For the text-containing cell, return its midpoint in (X, Y) coordinate format. 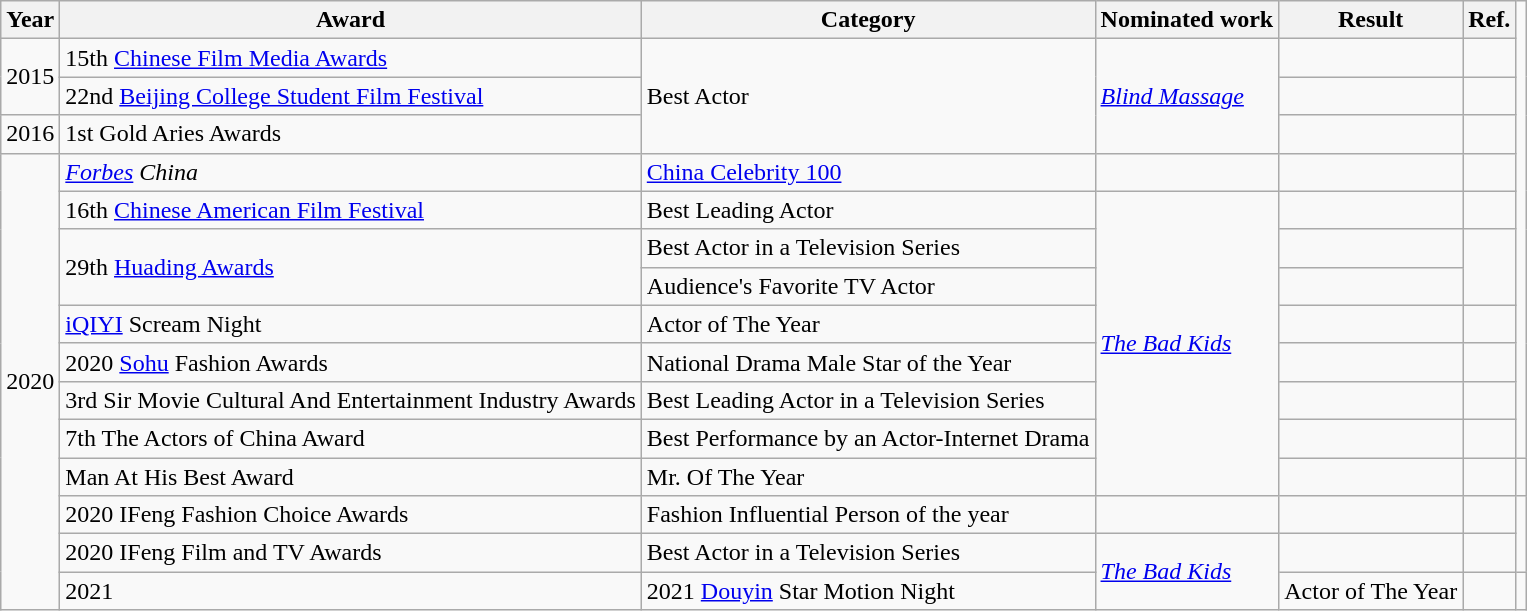
2021 (350, 591)
Year (30, 20)
7th The Actors of China Award (350, 438)
National Drama Male Star of the Year (868, 362)
2020 IFeng Fashion Choice Awards (350, 515)
Best Performance by an Actor-Internet Drama (868, 438)
Mr. Of The Year (868, 477)
29th Huading Awards (350, 267)
15th Chinese Film Media Awards (350, 58)
iQIYI Scream Night (350, 324)
Best Actor (868, 96)
Blind Massage (1187, 96)
Best Leading Actor in a Television Series (868, 400)
Fashion Influential Person of the year (868, 515)
3rd Sir Movie Cultural And Entertainment Industry Awards (350, 400)
Forbes China (350, 172)
16th Chinese American Film Festival (350, 210)
China Celebrity 100 (868, 172)
Man At His Best Award (350, 477)
Ref. (1490, 20)
Nominated work (1187, 20)
22nd Beijing College Student Film Festival (350, 96)
2021 Douyin Star Motion Night (868, 591)
1st Gold Aries Awards (350, 134)
Award (350, 20)
Best Leading Actor (868, 210)
2015 (30, 77)
2020 (30, 382)
Result (1371, 20)
Category (868, 20)
2016 (30, 134)
Audience's Favorite TV Actor (868, 286)
2020 IFeng Film and TV Awards (350, 553)
2020 Sohu Fashion Awards (350, 362)
